Identify which cell holds the provided text, then report its (X, Y) central coordinate. 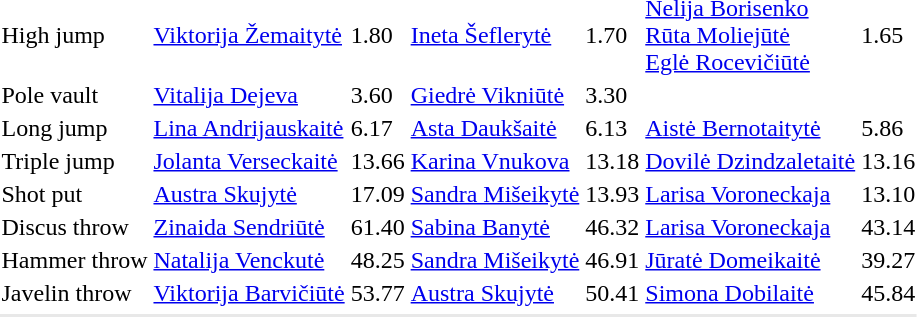
Long jump (74, 128)
43.14 (888, 227)
53.77 (378, 293)
39.27 (888, 260)
6.13 (612, 128)
Giedrė Vikniūtė (495, 95)
Hammer throw (74, 260)
Vitalija Dejeva (249, 95)
13.18 (612, 161)
6.17 (378, 128)
Viktorija Barvičiūtė (249, 293)
17.09 (378, 194)
Karina Vnukova (495, 161)
Simona Dobilaitė (750, 293)
13.93 (612, 194)
Lina Andrijauskaitė (249, 128)
Jūratė Domeikaitė (750, 260)
Natalija Venckutė (249, 260)
Dovilė Dzindzaletaitė (750, 161)
Jolanta Verseckaitė (249, 161)
13.16 (888, 161)
3.60 (378, 95)
Zinaida Sendriūtė (249, 227)
Triple jump (74, 161)
13.10 (888, 194)
Pole vault (74, 95)
46.32 (612, 227)
3.30 (612, 95)
48.25 (378, 260)
Discus throw (74, 227)
45.84 (888, 293)
50.41 (612, 293)
46.91 (612, 260)
Asta Daukšaitė (495, 128)
Aistė Bernotaitytė (750, 128)
Shot put (74, 194)
Javelin throw (74, 293)
13.66 (378, 161)
61.40 (378, 227)
Sabina Banytė (495, 227)
5.86 (888, 128)
